Detect which cell encompasses the target text, then output its [x, y] center coordinate. 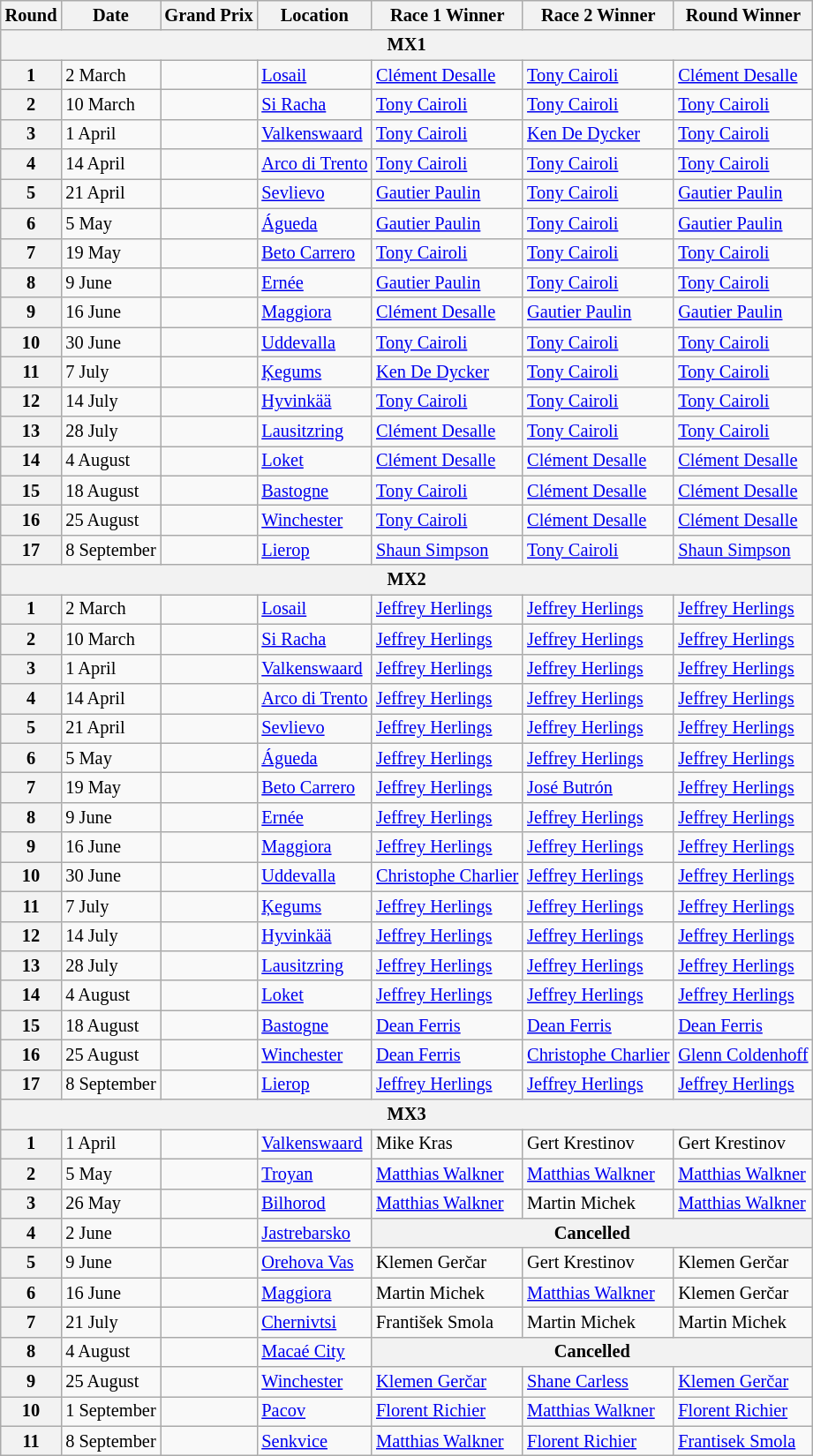
Mike Kras [447, 1144]
Macaé City [314, 1352]
Bilhorod [314, 1204]
Race 2 Winner [598, 15]
Troyan [314, 1174]
Round [32, 15]
MX3 [407, 1115]
Location [314, 15]
František Smola [447, 1322]
21 July [110, 1322]
26 May [110, 1204]
Date [110, 15]
Frantisek Smola [743, 1441]
Pacov [314, 1411]
Race 1 Winner [447, 15]
Jastrebarsko [314, 1233]
2 June [110, 1233]
Shane Carless [598, 1382]
Glenn Coldenhoff [743, 1054]
Round Winner [743, 15]
Chernivtsi [314, 1322]
MX2 [407, 580]
Orehova Vas [314, 1263]
1 September [110, 1411]
Grand Prix [209, 15]
Senkvice [314, 1441]
José Butrón [598, 787]
MX1 [407, 45]
